Scan for the cell matching the given text and deliver its [x, y] coordinate at center. 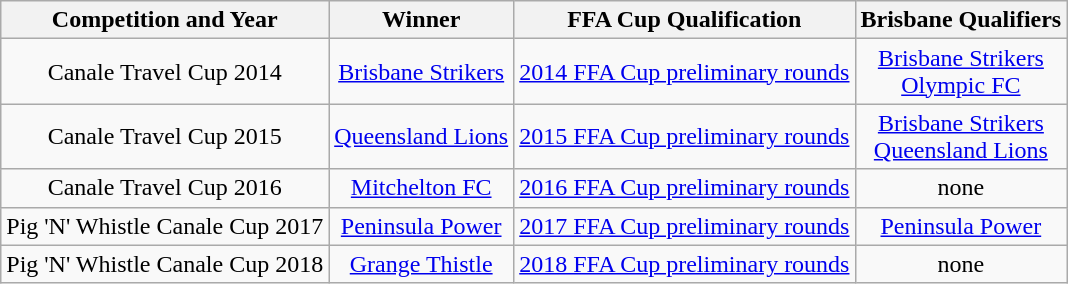
Canale Travel Cup 2014 [165, 72]
Pig 'N' Whistle Canale Cup 2018 [165, 264]
Brisbane Qualifiers [961, 20]
Brisbane Strikers Olympic FC [961, 72]
2015 FFA Cup preliminary rounds [684, 136]
Winner [422, 20]
Brisbane Strikers [422, 72]
Brisbane StrikersQueensland Lions [961, 136]
2016 FFA Cup preliminary rounds [684, 188]
Canale Travel Cup 2015 [165, 136]
Pig 'N' Whistle Canale Cup 2017 [165, 226]
2014 FFA Cup preliminary rounds [684, 72]
2017 FFA Cup preliminary rounds [684, 226]
Canale Travel Cup 2016 [165, 188]
Competition and Year [165, 20]
Mitchelton FC [422, 188]
Queensland Lions [422, 136]
2018 FFA Cup preliminary rounds [684, 264]
FFA Cup Qualification [684, 20]
Grange Thistle [422, 264]
